Locate the cell with the specified text and output its (X, Y) center coordinate. 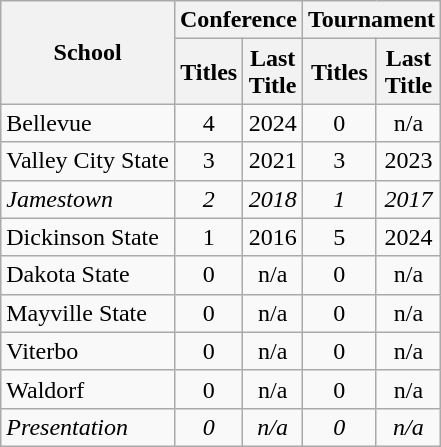
Waldorf (88, 389)
Dakota State (88, 275)
2016 (272, 237)
Jamestown (88, 199)
School (88, 52)
Valley City State (88, 161)
2017 (408, 199)
Dickinson State (88, 237)
5 (339, 237)
Conference (238, 20)
4 (208, 123)
Mayville State (88, 313)
2018 (272, 199)
2023 (408, 161)
Presentation (88, 427)
2021 (272, 161)
Tournament (371, 20)
2 (208, 199)
Bellevue (88, 123)
Viterbo (88, 351)
